Extract the [X, Y] coordinate from the center of the cell holding the provided text.  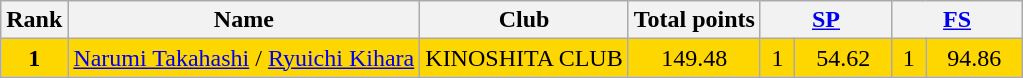
54.62 [844, 58]
SP [826, 20]
KINOSHITA CLUB [524, 58]
Narumi Takahashi / Ryuichi Kihara [244, 58]
94.86 [974, 58]
FS [958, 20]
149.48 [694, 58]
Name [244, 20]
Total points [694, 20]
Club [524, 20]
Rank [34, 20]
